Output the [x, y] coordinate of the center of the cell containing the given text.  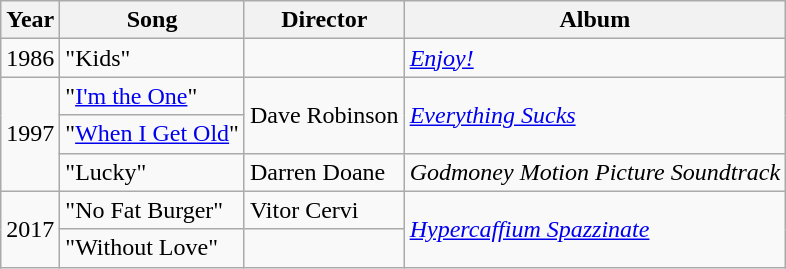
Director [324, 20]
Year [30, 20]
Song [152, 20]
"When I Get Old" [152, 134]
Everything Sucks [594, 115]
"No Fat Burger" [152, 210]
Vitor Cervi [324, 210]
Enjoy! [594, 58]
Godmoney Motion Picture Soundtrack [594, 172]
"Without Love" [152, 248]
Darren Doane [324, 172]
"I'm the One" [152, 96]
Album [594, 20]
1997 [30, 134]
1986 [30, 58]
2017 [30, 229]
Dave Robinson [324, 115]
Hypercaffium Spazzinate [594, 229]
"Kids" [152, 58]
"Lucky" [152, 172]
